Return (x, y) of the center of cell containing provided text 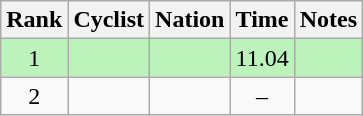
Rank (34, 20)
Notes (328, 20)
11.04 (262, 58)
– (262, 96)
1 (34, 58)
Time (262, 20)
Cyclist (109, 20)
2 (34, 96)
Nation (190, 20)
